For the text-containing cell, return its midpoint in [x, y] coordinate format. 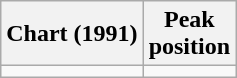
Peakposition [189, 34]
Chart (1991) [72, 34]
